Locate the cell with the specified text and output its [X, Y] center coordinate. 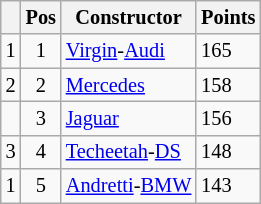
Points [228, 17]
Andretti-BMW [128, 186]
143 [228, 186]
165 [228, 51]
148 [228, 152]
Virgin-Audi [128, 51]
Pos [41, 17]
Jaguar [128, 118]
Constructor [128, 17]
158 [228, 85]
156 [228, 118]
4 [41, 152]
Mercedes [128, 85]
Techeetah-DS [128, 152]
5 [41, 186]
